Determine the [x, y] coordinate at the center of the cell enclosing the given text.  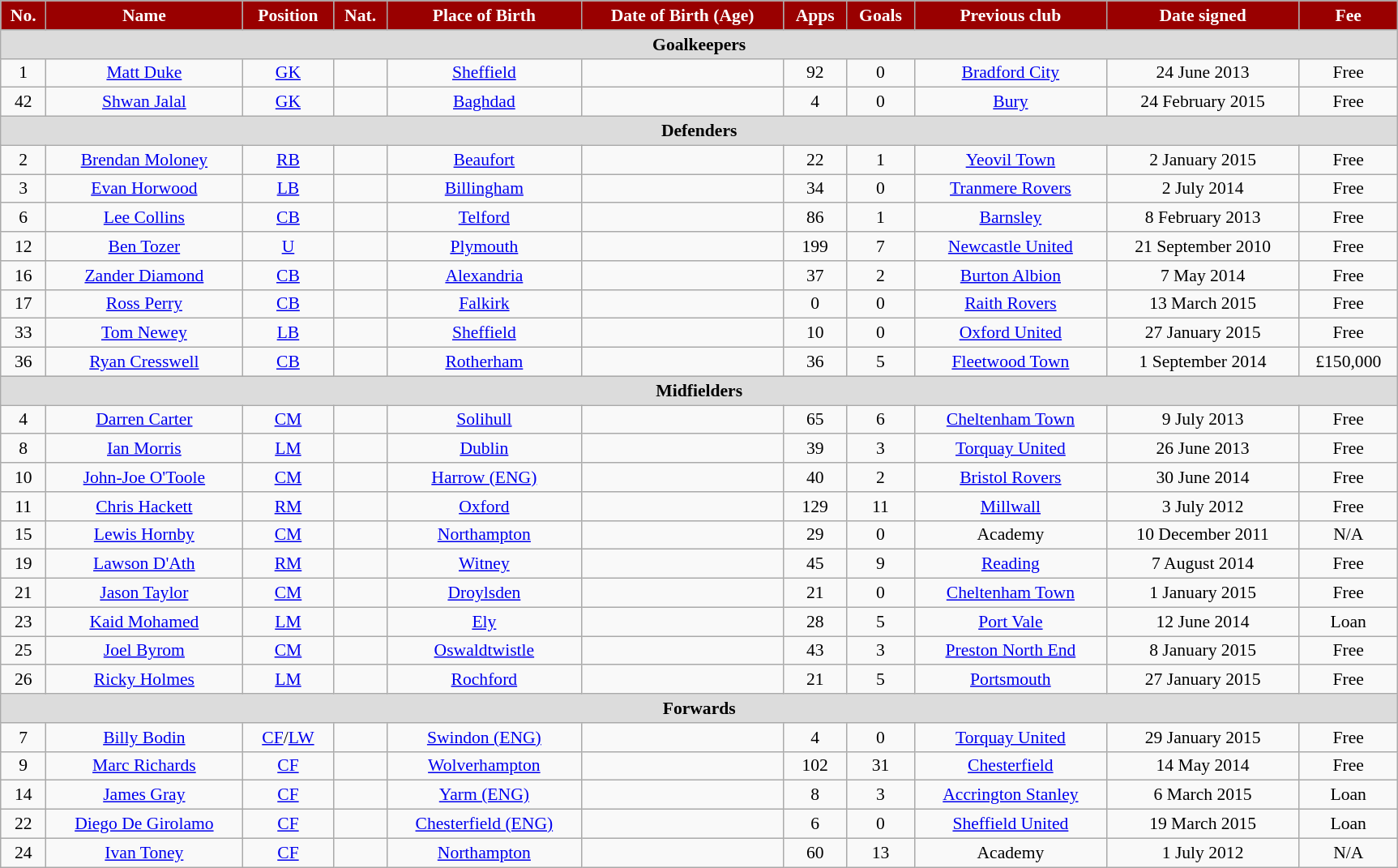
Yeovil Town [1010, 160]
Millwall [1010, 507]
31 [881, 766]
Kaid Mohamed [144, 622]
Marc Richards [144, 766]
Evan Horwood [144, 189]
Position [289, 15]
Accrington Stanley [1010, 795]
No. [24, 15]
39 [815, 449]
Ivan Toney [144, 853]
Zander Diamond [144, 276]
Name [144, 15]
Ian Morris [144, 449]
12 June 2014 [1203, 622]
John-Joe O'Toole [144, 477]
21 September 2010 [1203, 246]
Tom Newey [144, 333]
24 February 2015 [1203, 102]
40 [815, 477]
Date of Birth (Age) [682, 15]
Midfielders [699, 391]
24 [24, 853]
Fleetwood Town [1010, 362]
28 [815, 622]
Brendan Moloney [144, 160]
£150,000 [1349, 362]
Preston North End [1010, 651]
8 February 2013 [1203, 218]
29 January 2015 [1203, 738]
13 March 2015 [1203, 304]
29 [815, 535]
Defenders [699, 131]
Ross Perry [144, 304]
Sheffield United [1010, 824]
Yarm (ENG) [484, 795]
Solihull [484, 420]
Baghdad [484, 102]
7 August 2014 [1203, 564]
Bury [1010, 102]
Port Vale [1010, 622]
Portsmouth [1010, 680]
33 [24, 333]
16 [24, 276]
Swindon (ENG) [484, 738]
Diego De Girolamo [144, 824]
199 [815, 246]
Jason Taylor [144, 593]
Place of Birth [484, 15]
Alexandria [484, 276]
CF/LW [289, 738]
8 January 2015 [1203, 651]
Ryan Cresswell [144, 362]
Barnsley [1010, 218]
Ben Tozer [144, 246]
92 [815, 73]
Reading [1010, 564]
Darren Carter [144, 420]
10 December 2011 [1203, 535]
26 June 2013 [1203, 449]
Chris Hackett [144, 507]
19 [24, 564]
Billy Bodin [144, 738]
Bristol Rovers [1010, 477]
Matt Duke [144, 73]
Harrow (ENG) [484, 477]
19 March 2015 [1203, 824]
Joel Byrom [144, 651]
Wolverhampton [484, 766]
Rochford [484, 680]
25 [24, 651]
Chesterfield [1010, 766]
12 [24, 246]
Tranmere Rovers [1010, 189]
Ely [484, 622]
Goals [881, 15]
Rotherham [484, 362]
Droylsden [484, 593]
15 [24, 535]
1 January 2015 [1203, 593]
45 [815, 564]
Falkirk [484, 304]
Lawson D'Ath [144, 564]
3 July 2012 [1203, 507]
30 June 2014 [1203, 477]
Chesterfield (ENG) [484, 824]
9 July 2013 [1203, 420]
Previous club [1010, 15]
Bradford City [1010, 73]
24 June 2013 [1203, 73]
14 May 2014 [1203, 766]
Burton Albion [1010, 276]
Date signed [1203, 15]
102 [815, 766]
13 [881, 853]
Dublin [484, 449]
1 September 2014 [1203, 362]
86 [815, 218]
Nat. [361, 15]
Goalkeepers [699, 45]
43 [815, 651]
James Gray [144, 795]
Raith Rovers [1010, 304]
129 [815, 507]
RB [289, 160]
Lee Collins [144, 218]
60 [815, 853]
Beaufort [484, 160]
2 January 2015 [1203, 160]
Newcastle United [1010, 246]
2 July 2014 [1203, 189]
14 [24, 795]
Forwards [699, 708]
42 [24, 102]
34 [815, 189]
65 [815, 420]
Apps [815, 15]
17 [24, 304]
Oswaldtwistle [484, 651]
Shwan Jalal [144, 102]
6 March 2015 [1203, 795]
7 May 2014 [1203, 276]
Oxford [484, 507]
Ricky Holmes [144, 680]
Plymouth [484, 246]
Fee [1349, 15]
Oxford United [1010, 333]
37 [815, 276]
Lewis Hornby [144, 535]
Witney [484, 564]
Telford [484, 218]
26 [24, 680]
U [289, 246]
1 July 2012 [1203, 853]
Billingham [484, 189]
23 [24, 622]
